From the cell containing the given text, extract its center point as [X, Y] coordinate. 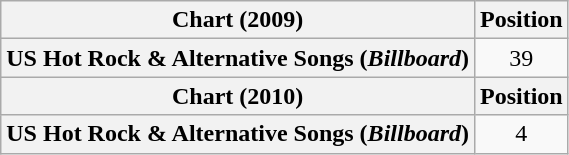
Chart (2009) [238, 20]
4 [521, 134]
Chart (2010) [238, 96]
39 [521, 58]
